Provide the [x, y] coordinate of the cell's center where the given text is located.  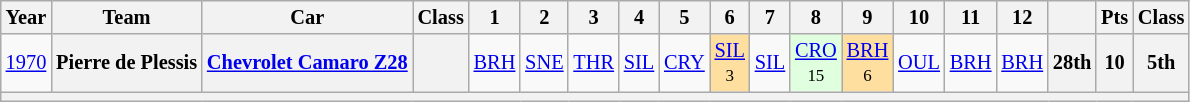
SNE [544, 63]
4 [639, 17]
2 [544, 17]
11 [971, 17]
9 [868, 17]
7 [770, 17]
6 [730, 17]
BRH6 [868, 63]
Car [308, 17]
Chevrolet Camaro Z28 [308, 63]
8 [816, 17]
THR [593, 63]
5 [684, 17]
Pierre de Plessis [126, 63]
28th [1072, 63]
Team [126, 17]
CRY [684, 63]
OUL [919, 63]
3 [593, 17]
Pts [1114, 17]
1 [495, 17]
CRO15 [816, 63]
5th [1161, 63]
Year [26, 17]
12 [1022, 17]
SIL3 [730, 63]
1970 [26, 63]
